Extract the [X, Y] coordinate from the center of the cell holding the provided text.  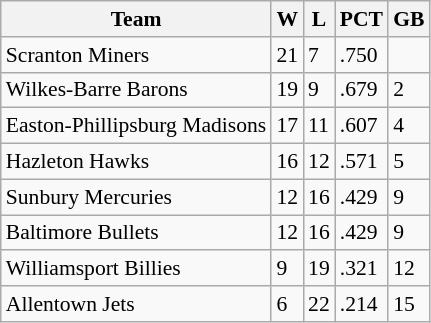
21 [287, 55]
.321 [362, 269]
15 [408, 304]
.607 [362, 126]
11 [319, 126]
PCT [362, 19]
7 [319, 55]
.214 [362, 304]
4 [408, 126]
6 [287, 304]
W [287, 19]
.571 [362, 162]
.679 [362, 90]
2 [408, 90]
Scranton Miners [136, 55]
Williamsport Billies [136, 269]
L [319, 19]
Baltimore Bullets [136, 233]
17 [287, 126]
Wilkes-Barre Barons [136, 90]
22 [319, 304]
Easton-Phillipsburg Madisons [136, 126]
Allentown Jets [136, 304]
.750 [362, 55]
Sunbury Mercuries [136, 197]
Hazleton Hawks [136, 162]
Team [136, 19]
GB [408, 19]
5 [408, 162]
